For the text-containing cell, return its midpoint in (x, y) coordinate format. 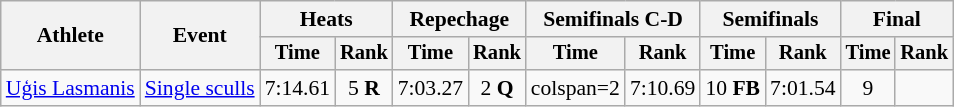
7:14.61 (298, 88)
7:01.54 (802, 88)
10 FB (732, 88)
5 R (364, 88)
2 Q (497, 88)
Athlete (70, 36)
colspan=2 (576, 88)
7:10.69 (662, 88)
Heats (326, 19)
9 (868, 88)
Final (897, 19)
Uģis Lasmanis (70, 88)
Repechage (460, 19)
Semifinals C-D (614, 19)
Event (200, 36)
7:03.27 (430, 88)
Semifinals (770, 19)
Single sculls (200, 88)
